Output the (x, y) coordinate of the center of the cell containing the given text.  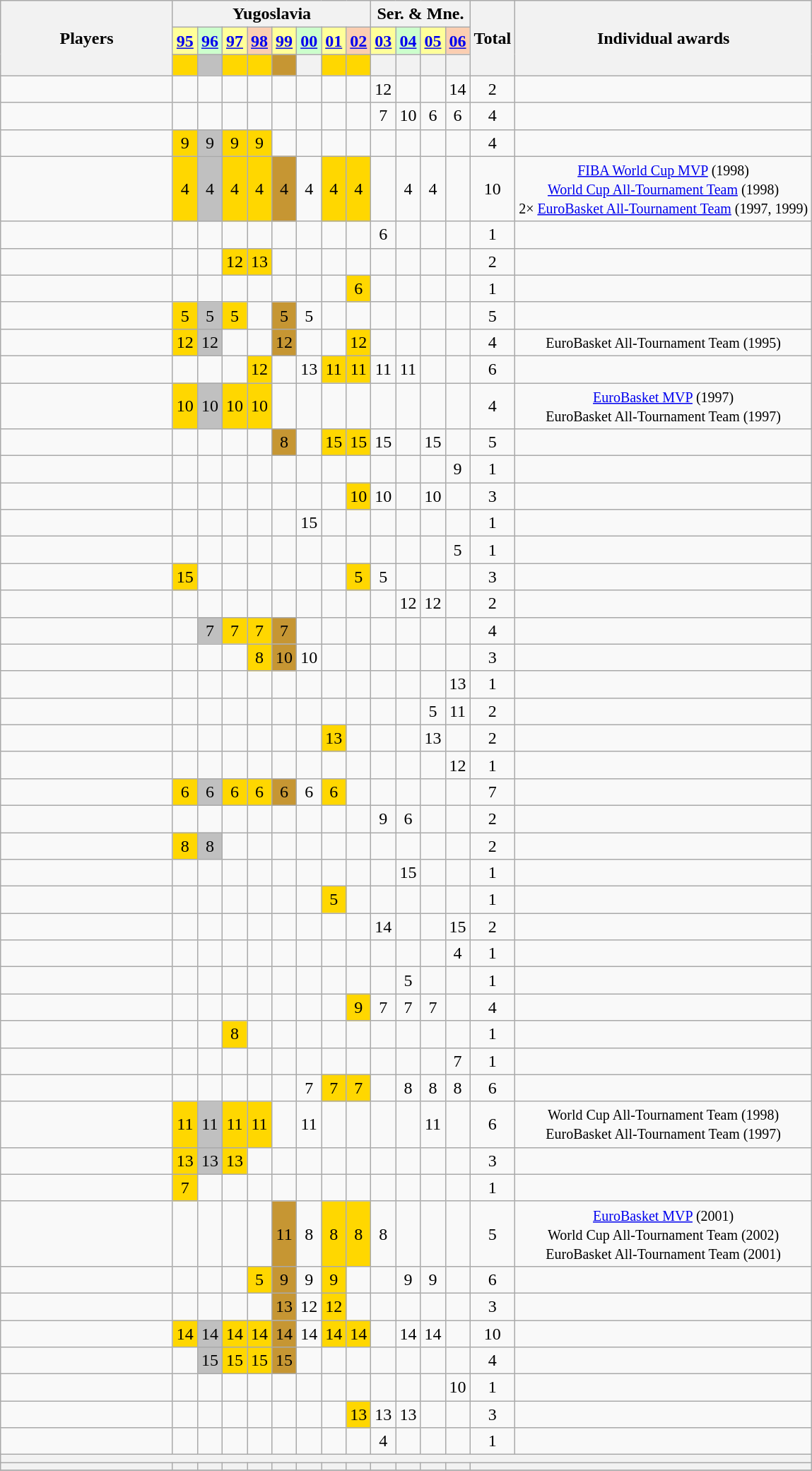
EuroBasket MVP (1997)EuroBasket All-Tournament Team (1997) (664, 406)
Ser. & Mne. (420, 14)
00 (310, 41)
97 (235, 41)
Players (87, 38)
95 (185, 41)
96 (209, 41)
99 (284, 41)
EuroBasket All-Tournament Team (1995) (664, 342)
03 (383, 41)
Yugoslavia (271, 14)
Total (493, 38)
FIBA World Cup MVP (1998)World Cup All-Tournament Team (1998)2× EuroBasket All-Tournament Team (1997, 1999) (664, 189)
06 (458, 41)
98 (260, 41)
05 (433, 41)
04 (408, 41)
02 (359, 41)
Individual awards (664, 38)
EuroBasket MVP (2001)World Cup All-Tournament Team (2002)EuroBasket All-Tournament Team (2001) (664, 1233)
01 (334, 41)
World Cup All-Tournament Team (1998)EuroBasket All-Tournament Team (1997) (664, 1124)
